Provide the [X, Y] coordinate of the cell's center where the given text is located.  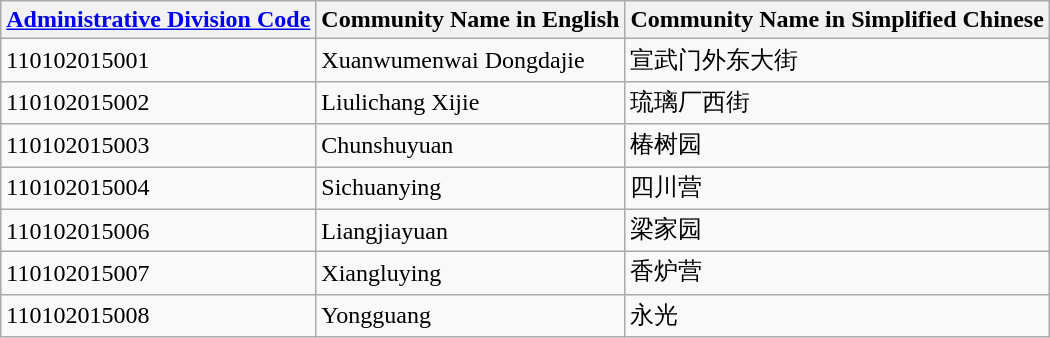
Liulichang Xijie [470, 102]
永光 [837, 316]
梁家园 [837, 230]
四川营 [837, 188]
琉璃厂西街 [837, 102]
110102015008 [158, 316]
Sichuanying [470, 188]
Community Name in Simplified Chinese [837, 20]
Chunshuyuan [470, 146]
110102015003 [158, 146]
Liangjiayuan [470, 230]
110102015001 [158, 60]
110102015007 [158, 274]
Xuanwumenwai Dongdajie [470, 60]
110102015002 [158, 102]
110102015006 [158, 230]
Xiangluying [470, 274]
Community Name in English [470, 20]
110102015004 [158, 188]
椿树园 [837, 146]
Yongguang [470, 316]
Administrative Division Code [158, 20]
香炉营 [837, 274]
宣武门外东大街 [837, 60]
